Scan for the cell matching the given text and deliver its [x, y] coordinate at center. 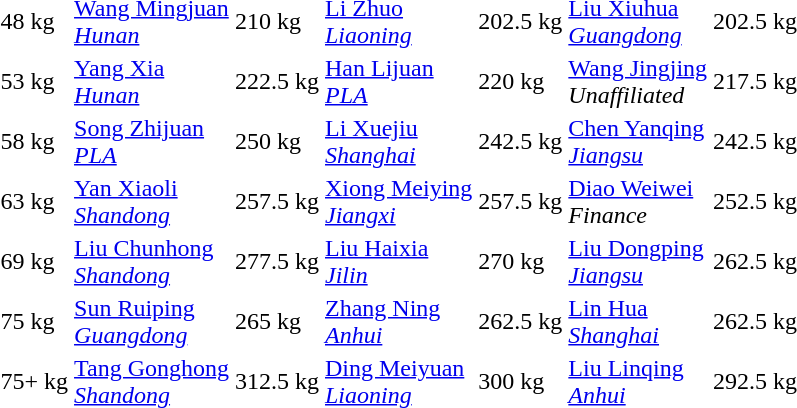
Liu HaixiaJilin [399, 262]
262.5 kg [520, 322]
Diao WeiweiFinance [638, 202]
Lin HuaShanghai [638, 322]
Xiong MeiyingJiangxi [399, 202]
Liu ChunhongShandong [152, 262]
250 kg [278, 142]
Liu DongpingJiangsu [638, 262]
270 kg [520, 262]
Sun RuipingGuangdong [152, 322]
Zhang NingAnhui [399, 322]
222.5 kg [278, 82]
Song ZhijuanPLA [152, 142]
Yan XiaoliShandong [152, 202]
Li XuejiuShanghai [399, 142]
Chen YanqingJiangsu [638, 142]
Wang JingjingUnaffiliated [638, 82]
Yang XiaHunan [152, 82]
265 kg [278, 322]
277.5 kg [278, 262]
220 kg [520, 82]
Han LijuanPLA [399, 82]
242.5 kg [520, 142]
